Extract the [X, Y] coordinate from the center of the cell holding the provided text.  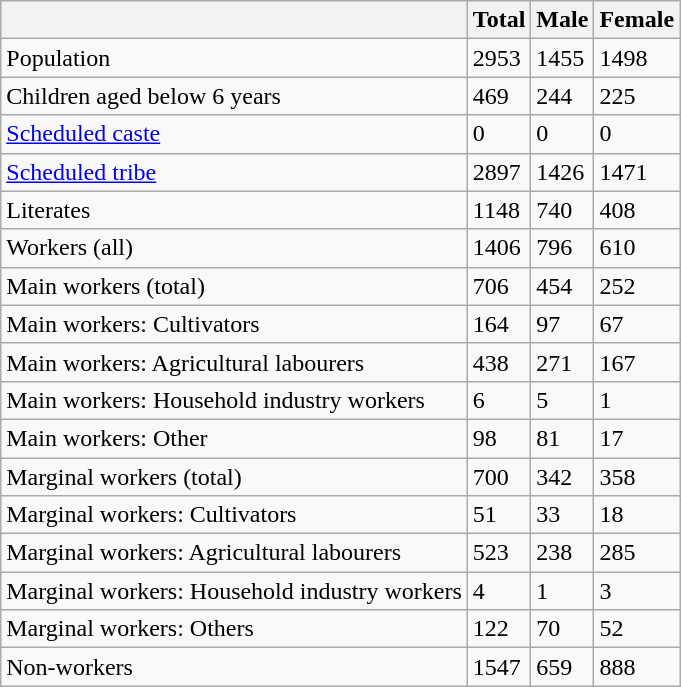
Marginal workers: Cultivators [234, 515]
1406 [499, 248]
Workers (all) [234, 248]
67 [637, 324]
740 [562, 210]
1455 [562, 58]
Children aged below 6 years [234, 96]
408 [637, 210]
252 [637, 286]
Total [499, 20]
51 [499, 515]
6 [499, 400]
Marginal workers: Agricultural labourers [234, 553]
454 [562, 286]
Marginal workers: Household industry workers [234, 591]
Main workers: Other [234, 438]
17 [637, 438]
523 [499, 553]
244 [562, 96]
Population [234, 58]
4 [499, 591]
164 [499, 324]
Marginal workers (total) [234, 477]
2953 [499, 58]
358 [637, 477]
5 [562, 400]
98 [499, 438]
271 [562, 362]
706 [499, 286]
610 [637, 248]
Main workers: Agricultural labourers [234, 362]
238 [562, 553]
700 [499, 477]
Non-workers [234, 667]
469 [499, 96]
1471 [637, 172]
70 [562, 629]
1498 [637, 58]
2897 [499, 172]
1148 [499, 210]
122 [499, 629]
Female [637, 20]
285 [637, 553]
1426 [562, 172]
Literates [234, 210]
Male [562, 20]
Marginal workers: Others [234, 629]
Main workers: Cultivators [234, 324]
3 [637, 591]
18 [637, 515]
Main workers (total) [234, 286]
33 [562, 515]
659 [562, 667]
888 [637, 667]
52 [637, 629]
167 [637, 362]
1547 [499, 667]
438 [499, 362]
Main workers: Household industry workers [234, 400]
796 [562, 248]
81 [562, 438]
Scheduled caste [234, 134]
342 [562, 477]
225 [637, 96]
97 [562, 324]
Scheduled tribe [234, 172]
